Detect which cell encompasses the target text, then output its (X, Y) center coordinate. 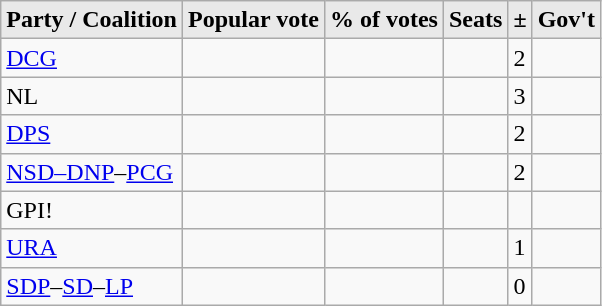
Gov't (566, 20)
Seats (475, 20)
0 (520, 286)
Popular vote (253, 20)
GPI! (92, 210)
SDP–SD–LP (92, 286)
URA (92, 248)
± (520, 20)
3 (520, 96)
% of votes (384, 20)
DPS (92, 134)
1 (520, 248)
NSD–DNP–PCG (92, 172)
DCG (92, 58)
Party / Coalition (92, 20)
NL (92, 96)
